Search for the cell housing the specified text and yield its [X, Y] center coordinate. 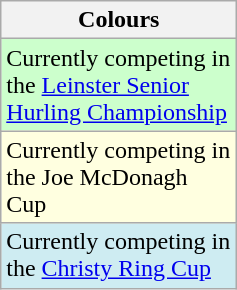
Currently competing in the Joe McDonagh Cup [119, 177]
Currently competing in the Christy Ring Cup [119, 256]
Colours [119, 20]
Currently competing in the Leinster Senior Hurling Championship [119, 85]
